Find where the given text appears and provide that cell's center as [x, y] coordinate. 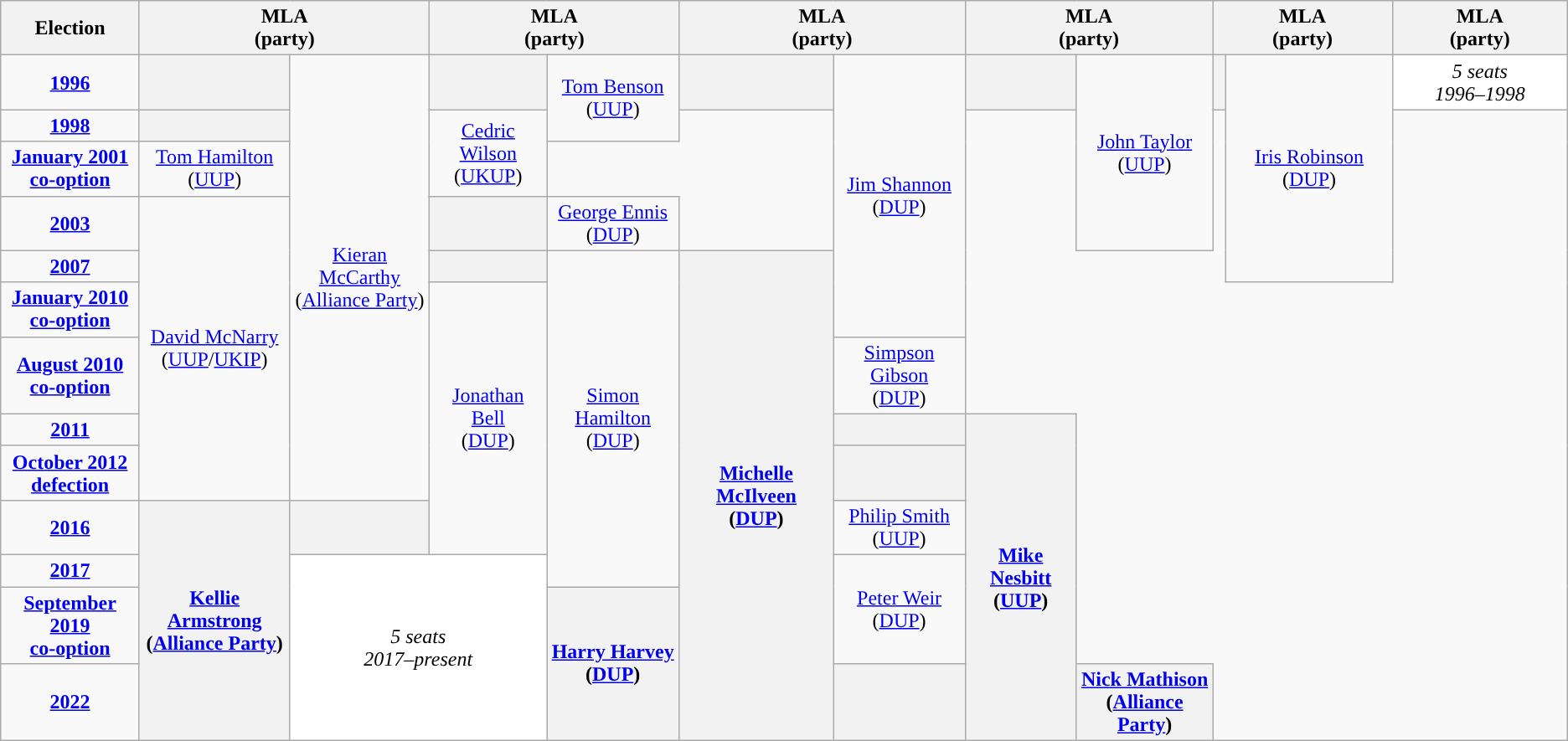
1998 [70, 126]
Jim Shannon(DUP) [900, 196]
Harry Harvey(DUP) [613, 663]
Election [70, 28]
January 2001co-option [70, 169]
2011 [70, 430]
5 seats2017–present [419, 647]
2016 [70, 527]
Philip Smith(UUP) [900, 527]
5 seats1996–1998 [1479, 82]
2003 [70, 223]
1996 [70, 82]
Peter Weir(DUP) [900, 609]
2022 [70, 702]
2007 [70, 266]
October 2012defection [70, 472]
August 2010co-option [70, 375]
Michelle McIlveen(DUP) [756, 496]
Tom Benson(UUP) [613, 99]
Kieran McCarthy(Alliance Party) [360, 278]
September 2019co-option [70, 625]
Simon Hamilton(DUP) [613, 419]
John Taylor(UUP) [1144, 152]
George Ennis(DUP) [613, 223]
January 2010co-option [70, 310]
Jonathan Bell(DUP) [488, 419]
Tom Hamilton(UUP) [214, 169]
Simpson Gibson(DUP) [900, 375]
Iris Robinson(DUP) [1309, 169]
Mike Nesbitt(UUP) [1020, 577]
2017 [70, 570]
Nick Mathison(Alliance Party) [1144, 702]
David McNarry(UUP/UKIP) [214, 348]
Cedric Wilson(UKUP) [488, 152]
Kellie Armstrong(Alliance Party) [214, 620]
